Capture the cell that displays the provided text and extract its (x, y) central coordinate. 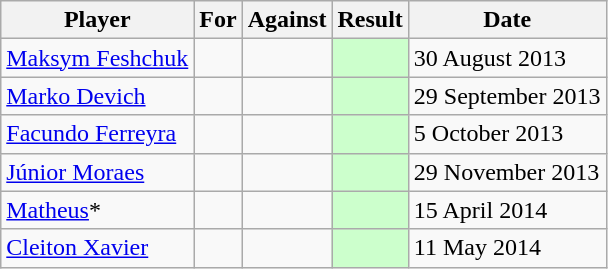
11 May 2014 (507, 248)
Result (370, 20)
Júnior Moraes (98, 172)
Player (98, 20)
Matheus* (98, 210)
Maksym Feshchuk (98, 58)
Marko Devich (98, 96)
29 November 2013 (507, 172)
5 October 2013 (507, 134)
15 April 2014 (507, 210)
29 September 2013 (507, 96)
30 August 2013 (507, 58)
Facundo Ferreyra (98, 134)
For (218, 20)
Cleiton Xavier (98, 248)
Date (507, 20)
Against (287, 20)
